Return (X, Y) of the center of cell containing provided text 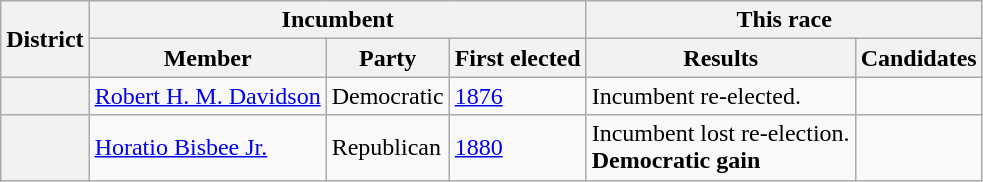
Robert H. M. Davidson (208, 96)
Incumbent re-elected. (720, 96)
District (45, 39)
Member (208, 58)
1876 (518, 96)
Incumbent (338, 20)
Results (720, 58)
1880 (518, 148)
Candidates (918, 58)
Democratic (388, 96)
This race (784, 20)
Incumbent lost re-election.Democratic gain (720, 148)
First elected (518, 58)
Republican (388, 148)
Party (388, 58)
Horatio Bisbee Jr. (208, 148)
